Provide the [X, Y] coordinate of the cell's center where the given text is located.  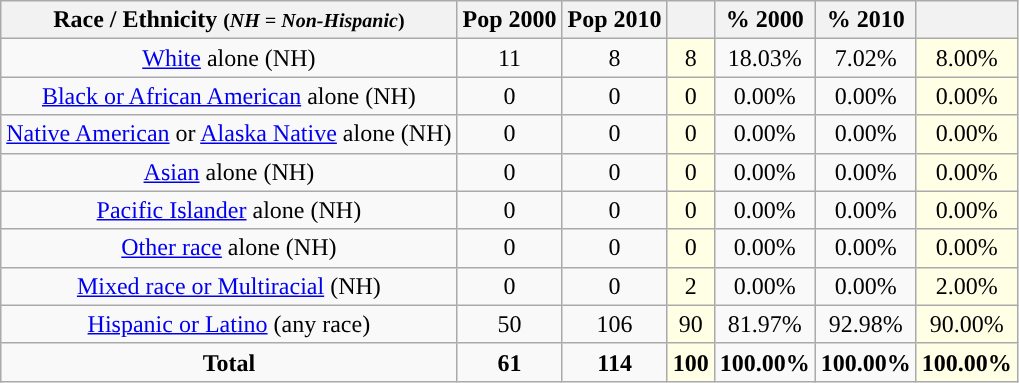
92.98% [866, 324]
90.00% [966, 324]
81.97% [764, 324]
18.03% [764, 58]
Race / Ethnicity (NH = Non-Hispanic) [229, 20]
% 2000 [764, 20]
106 [614, 324]
Total [229, 362]
Hispanic or Latino (any race) [229, 324]
114 [614, 362]
11 [510, 58]
8.00% [966, 58]
% 2010 [866, 20]
Black or African American alone (NH) [229, 96]
Asian alone (NH) [229, 172]
100 [690, 362]
Pop 2000 [510, 20]
Pacific Islander alone (NH) [229, 210]
Mixed race or Multiracial (NH) [229, 286]
2 [690, 286]
90 [690, 324]
7.02% [866, 58]
Pop 2010 [614, 20]
61 [510, 362]
50 [510, 324]
2.00% [966, 286]
Native American or Alaska Native alone (NH) [229, 134]
White alone (NH) [229, 58]
Other race alone (NH) [229, 248]
